Scan for the cell matching the given text and deliver its [x, y] coordinate at center. 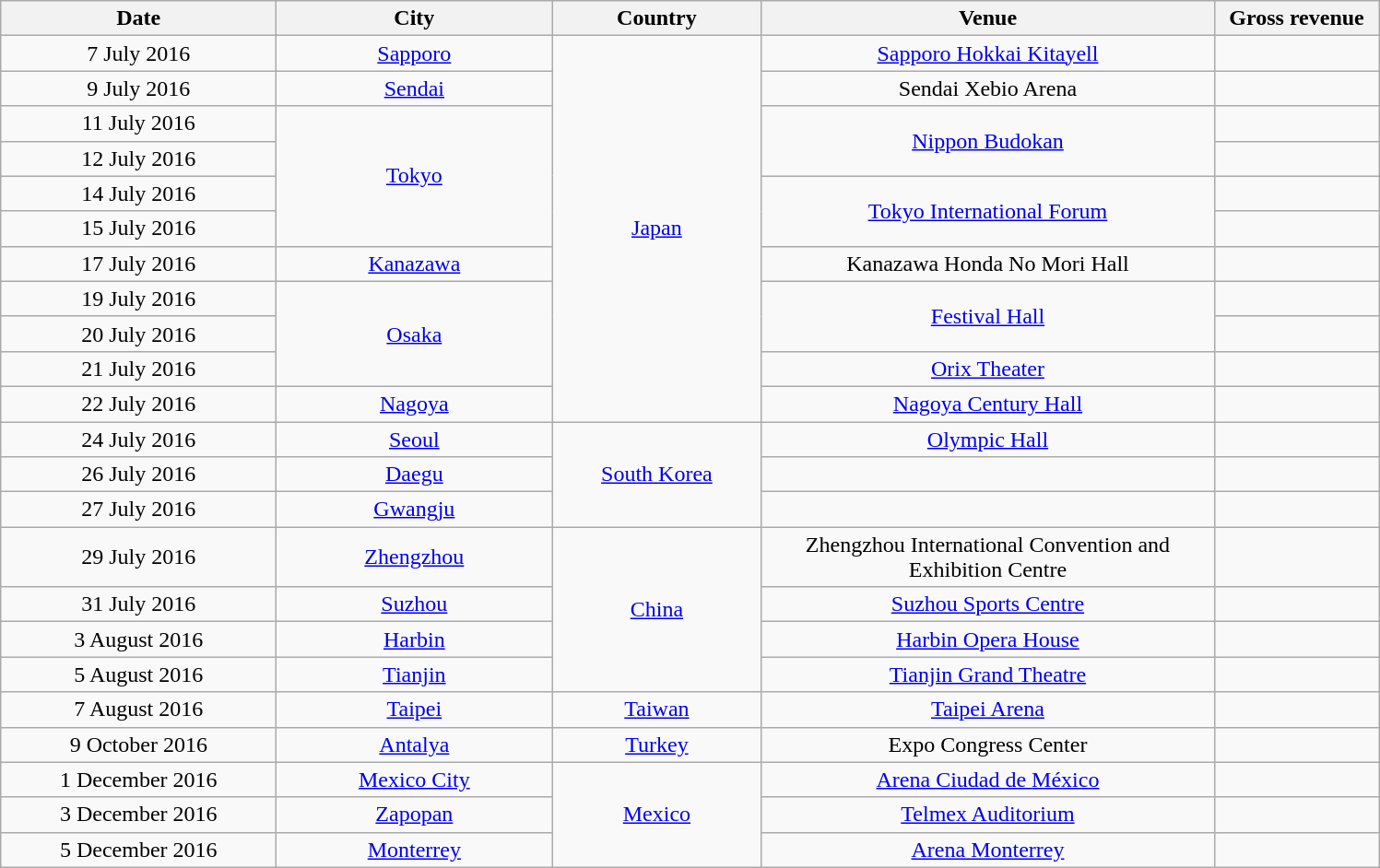
Arena Monterrey [988, 850]
9 October 2016 [138, 745]
3 August 2016 [138, 639]
Taiwan [656, 710]
14 July 2016 [138, 194]
17 July 2016 [138, 264]
Monterrey [415, 850]
Harbin [415, 639]
Zapopan [415, 815]
Antalya [415, 745]
5 December 2016 [138, 850]
Zhengzhou International Convention and Exhibition Centre [988, 557]
Gwangju [415, 510]
29 July 2016 [138, 557]
Osaka [415, 334]
Tianjin [415, 674]
Zhengzhou [415, 557]
Daegu [415, 475]
3 December 2016 [138, 815]
Suzhou [415, 604]
Mexico City [415, 780]
Date [138, 18]
20 July 2016 [138, 334]
Kanazawa Honda No Mori Hall [988, 264]
Orix Theater [988, 369]
26 July 2016 [138, 475]
Nagoya Century Hall [988, 404]
7 July 2016 [138, 53]
Nagoya [415, 404]
Arena Ciudad de México [988, 780]
Seoul [415, 440]
South Korea [656, 475]
12 July 2016 [138, 158]
Tokyo International Forum [988, 211]
Harbin Opera House [988, 639]
Taipei [415, 710]
Taipei Arena [988, 710]
Tianjin Grand Theatre [988, 674]
Sapporo [415, 53]
Gross revenue [1296, 18]
21 July 2016 [138, 369]
9 July 2016 [138, 88]
Mexico [656, 815]
11 July 2016 [138, 123]
Turkey [656, 745]
Nippon Budokan [988, 141]
Sapporo Hokkai Kitayell [988, 53]
Kanazawa [415, 264]
Tokyo [415, 176]
Festival Hall [988, 316]
China [656, 610]
Sendai Xebio Arena [988, 88]
31 July 2016 [138, 604]
Sendai [415, 88]
Suzhou Sports Centre [988, 604]
5 August 2016 [138, 674]
Expo Congress Center [988, 745]
Country [656, 18]
22 July 2016 [138, 404]
1 December 2016 [138, 780]
7 August 2016 [138, 710]
City [415, 18]
Olympic Hall [988, 440]
Venue [988, 18]
19 July 2016 [138, 299]
24 July 2016 [138, 440]
Telmex Auditorium [988, 815]
15 July 2016 [138, 229]
Japan [656, 229]
27 July 2016 [138, 510]
